Capture the cell that displays the provided text and extract its [x, y] central coordinate. 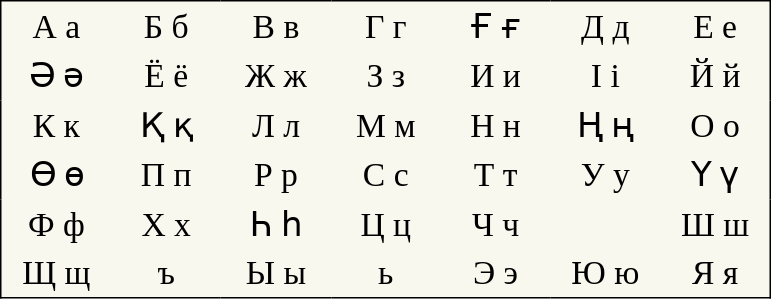
Ё ё [166, 76]
Ң ң [605, 125]
З з [386, 76]
Ф ф [56, 225]
Я я [716, 274]
Ү ү [716, 175]
Н н [496, 125]
Й й [716, 76]
Ж ж [276, 76]
Д д [605, 26]
Г г [386, 26]
У у [605, 175]
Л л [276, 125]
Э э [496, 274]
К к [56, 125]
О о [716, 125]
Ә ә [56, 76]
ъ [166, 274]
I i [605, 76]
Т т [496, 175]
А а [56, 26]
П п [166, 175]
Е е [716, 26]
Х х [166, 225]
В в [276, 26]
Ч ч [496, 225]
Қ қ [166, 125]
Һ һ [276, 225]
Б б [166, 26]
Р р [276, 175]
М м [386, 125]
Ы ы [276, 274]
Ғ ғ [496, 26]
ь [386, 274]
Ш ш [716, 225]
Ө ө [56, 175]
Ю ю [605, 274]
Щ щ [56, 274]
С с [386, 175]
Ц ц [386, 225]
И и [496, 76]
